Extract the [X, Y] coordinate from the center of the cell holding the provided text.  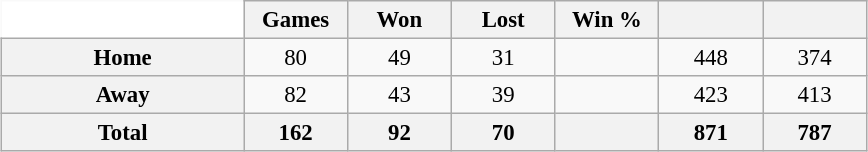
448 [711, 58]
Away [123, 95]
Home [123, 58]
423 [711, 95]
787 [815, 133]
413 [815, 95]
92 [399, 133]
Lost [503, 20]
374 [815, 58]
Total [123, 133]
31 [503, 58]
162 [296, 133]
82 [296, 95]
Win % [607, 20]
Games [296, 20]
43 [399, 95]
70 [503, 133]
39 [503, 95]
80 [296, 58]
Won [399, 20]
871 [711, 133]
49 [399, 58]
